Return [X, Y] of the center of cell containing provided text 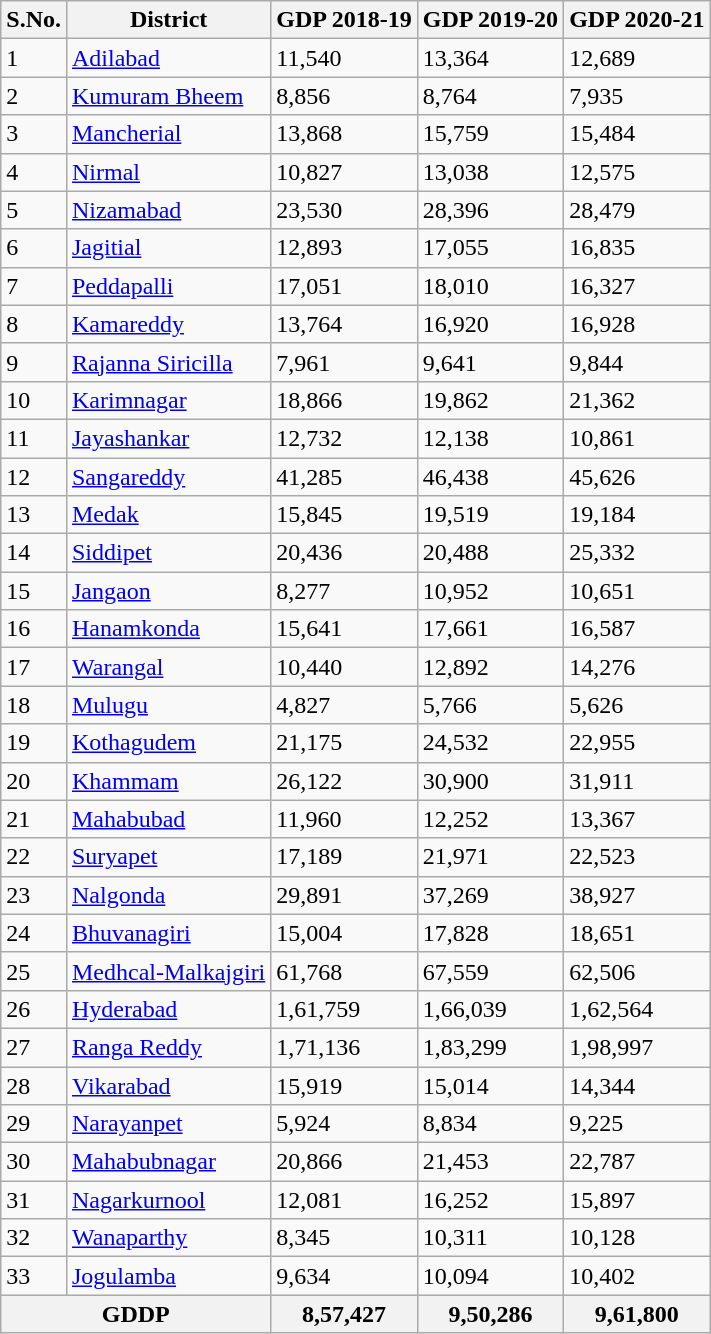
Ranga Reddy [168, 1047]
Sangareddy [168, 477]
13,367 [637, 819]
Jagitial [168, 248]
Kothagudem [168, 743]
Adilabad [168, 58]
26 [34, 1009]
12,893 [344, 248]
12,252 [490, 819]
7,961 [344, 362]
20,436 [344, 553]
15 [34, 591]
23 [34, 895]
18,651 [637, 933]
22,523 [637, 857]
8,764 [490, 96]
17 [34, 667]
20,488 [490, 553]
10,861 [637, 438]
2 [34, 96]
7,935 [637, 96]
13,868 [344, 134]
1,83,299 [490, 1047]
Nalgonda [168, 895]
17,189 [344, 857]
19 [34, 743]
Suryapet [168, 857]
19,862 [490, 400]
10,128 [637, 1238]
Narayanpet [168, 1124]
12,892 [490, 667]
11 [34, 438]
9,844 [637, 362]
Khammam [168, 781]
8 [34, 324]
S.No. [34, 20]
22 [34, 857]
Jogulamba [168, 1276]
21 [34, 819]
46,438 [490, 477]
1 [34, 58]
16,835 [637, 248]
31,911 [637, 781]
37,269 [490, 895]
Medak [168, 515]
Siddipet [168, 553]
4 [34, 172]
25,332 [637, 553]
15,897 [637, 1200]
5,924 [344, 1124]
17,661 [490, 629]
45,626 [637, 477]
13,038 [490, 172]
6 [34, 248]
Medhcal-Malkajgiri [168, 971]
10,827 [344, 172]
District [168, 20]
15,845 [344, 515]
9,641 [490, 362]
Jayashankar [168, 438]
8,834 [490, 1124]
17,051 [344, 286]
Mahabubnagar [168, 1162]
18,866 [344, 400]
12,081 [344, 1200]
26,122 [344, 781]
Hyderabad [168, 1009]
9 [34, 362]
9,61,800 [637, 1314]
16,327 [637, 286]
27 [34, 1047]
4,827 [344, 705]
Bhuvanagiri [168, 933]
17,828 [490, 933]
10 [34, 400]
18 [34, 705]
Nizamabad [168, 210]
1,66,039 [490, 1009]
GDP 2020-21 [637, 20]
14,276 [637, 667]
11,540 [344, 58]
18,010 [490, 286]
10,651 [637, 591]
30,900 [490, 781]
10,094 [490, 1276]
15,641 [344, 629]
28,479 [637, 210]
11,960 [344, 819]
12,575 [637, 172]
Kamareddy [168, 324]
16,587 [637, 629]
12 [34, 477]
15,014 [490, 1085]
62,506 [637, 971]
19,184 [637, 515]
GDDP [136, 1314]
Peddapalli [168, 286]
Warangal [168, 667]
15,484 [637, 134]
7 [34, 286]
8,57,427 [344, 1314]
5 [34, 210]
Rajanna Siricilla [168, 362]
24 [34, 933]
1,61,759 [344, 1009]
GDP 2019-20 [490, 20]
21,175 [344, 743]
14,344 [637, 1085]
10,952 [490, 591]
1,62,564 [637, 1009]
Karimnagar [168, 400]
15,004 [344, 933]
16,928 [637, 324]
10,311 [490, 1238]
12,689 [637, 58]
38,927 [637, 895]
28 [34, 1085]
13,364 [490, 58]
Nirmal [168, 172]
29,891 [344, 895]
21,971 [490, 857]
25 [34, 971]
Hanamkonda [168, 629]
67,559 [490, 971]
19,519 [490, 515]
13,764 [344, 324]
1,71,136 [344, 1047]
8,856 [344, 96]
15,919 [344, 1085]
Vikarabad [168, 1085]
12,138 [490, 438]
21,453 [490, 1162]
16,920 [490, 324]
Mulugu [168, 705]
28,396 [490, 210]
10,440 [344, 667]
61,768 [344, 971]
16,252 [490, 1200]
20 [34, 781]
41,285 [344, 477]
1,98,997 [637, 1047]
Nagarkurnool [168, 1200]
5,766 [490, 705]
9,225 [637, 1124]
Mahabubad [168, 819]
Wanaparthy [168, 1238]
10,402 [637, 1276]
9,50,286 [490, 1314]
30 [34, 1162]
29 [34, 1124]
Mancherial [168, 134]
33 [34, 1276]
9,634 [344, 1276]
3 [34, 134]
Jangaon [168, 591]
8,345 [344, 1238]
21,362 [637, 400]
24,532 [490, 743]
5,626 [637, 705]
23,530 [344, 210]
22,955 [637, 743]
20,866 [344, 1162]
GDP 2018-19 [344, 20]
17,055 [490, 248]
13 [34, 515]
16 [34, 629]
12,732 [344, 438]
8,277 [344, 591]
32 [34, 1238]
Kumuram Bheem [168, 96]
15,759 [490, 134]
22,787 [637, 1162]
14 [34, 553]
31 [34, 1200]
